Extract the (x, y) coordinate from the center of the cell holding the provided text.  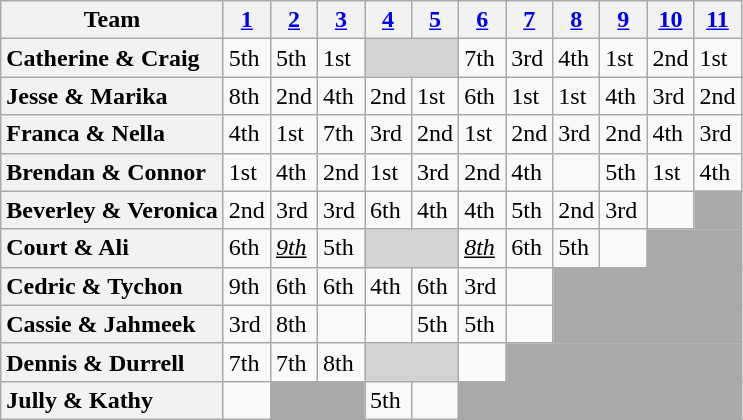
Franca & Nella (112, 134)
Brendan & Connor (112, 172)
Cassie & Jahmeek (112, 324)
Dennis & Durrell (112, 362)
Catherine & Craig (112, 58)
10 (670, 20)
1 (246, 20)
3 (340, 20)
5 (436, 20)
Jully & Kathy (112, 400)
9 (624, 20)
Beverley & Veronica (112, 210)
8 (576, 20)
Team (112, 20)
11 (718, 20)
6 (482, 20)
Cedric & Tychon (112, 286)
7 (530, 20)
4 (388, 20)
2 (294, 20)
Jesse & Marika (112, 96)
Court & Ali (112, 248)
